For the text-containing cell, return its midpoint in (X, Y) coordinate format. 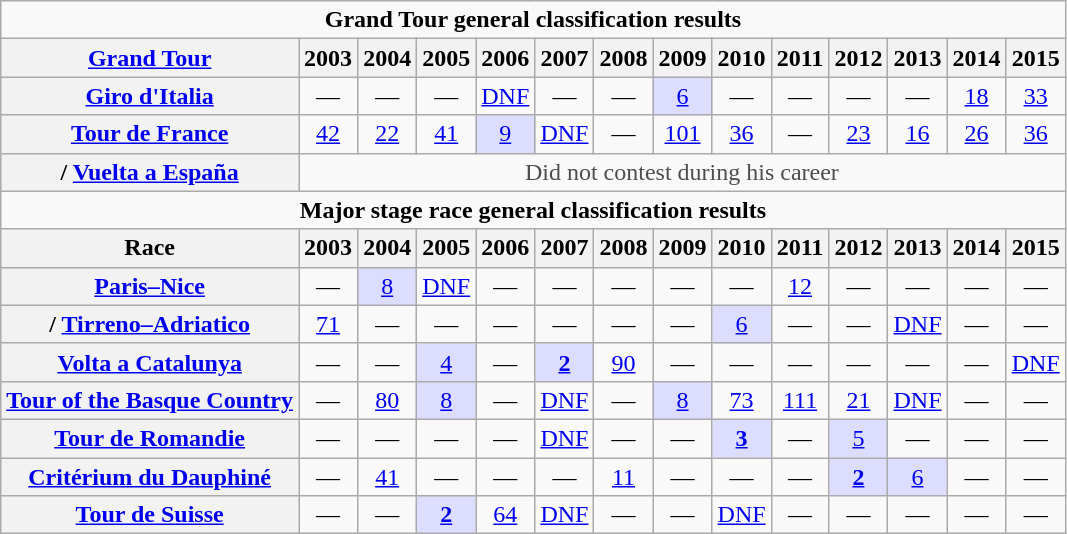
Tour de Romandie (150, 438)
Tour de France (150, 134)
101 (682, 134)
71 (328, 324)
Major stage race general classification results (533, 210)
4 (446, 362)
42 (328, 134)
64 (506, 515)
23 (858, 134)
33 (1036, 96)
Did not contest during his career (682, 172)
Grand Tour general classification results (533, 20)
/ Vuelta a España (150, 172)
12 (800, 286)
3 (742, 438)
Grand Tour (150, 58)
111 (800, 400)
/ Tirreno–Adriatico (150, 324)
Tour of the Basque Country (150, 400)
26 (976, 134)
90 (624, 362)
18 (976, 96)
21 (858, 400)
Race (150, 248)
16 (918, 134)
5 (858, 438)
22 (388, 134)
Giro d'Italia (150, 96)
Tour de Suisse (150, 515)
80 (388, 400)
11 (624, 477)
9 (506, 134)
73 (742, 400)
Volta a Catalunya (150, 362)
Paris–Nice (150, 286)
Critérium du Dauphiné (150, 477)
